Return (X, Y) of the center of cell containing provided text 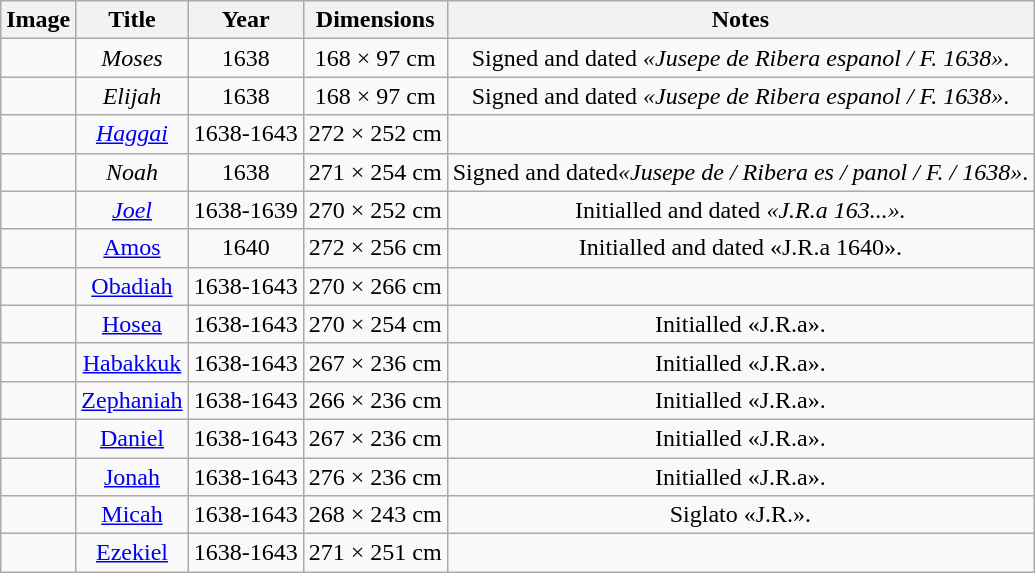
Title (132, 20)
1638-1639 (246, 210)
Moses (132, 58)
Joel (132, 210)
Signed and dated«Jusepe de / Ribera es / panol / F. / 1638». (740, 172)
276 × 236 cm (375, 477)
Jonah (132, 477)
Dimensions (375, 20)
Year (246, 20)
270 × 254 cm (375, 324)
271 × 254 cm (375, 172)
Micah (132, 515)
270 × 252 cm (375, 210)
Habakkuk (132, 362)
268 × 243 cm (375, 515)
1640 (246, 248)
Siglato «J.R.». (740, 515)
270 × 266 cm (375, 286)
266 × 236 cm (375, 400)
272 × 252 cm (375, 134)
271 × 251 cm (375, 553)
Obadiah (132, 286)
Daniel (132, 438)
Haggai (132, 134)
Hosea (132, 324)
Noah (132, 172)
Amos (132, 248)
Initialled and dated «J.R.a 163...». (740, 210)
Initialled and dated «J.R.a 1640». (740, 248)
Notes (740, 20)
Ezekiel (132, 553)
272 × 256 cm (375, 248)
Image (38, 20)
Elijah (132, 96)
Zephaniah (132, 400)
